Pinpoint the cell where the given text exists, returning its [X, Y] midpoint coordinate. 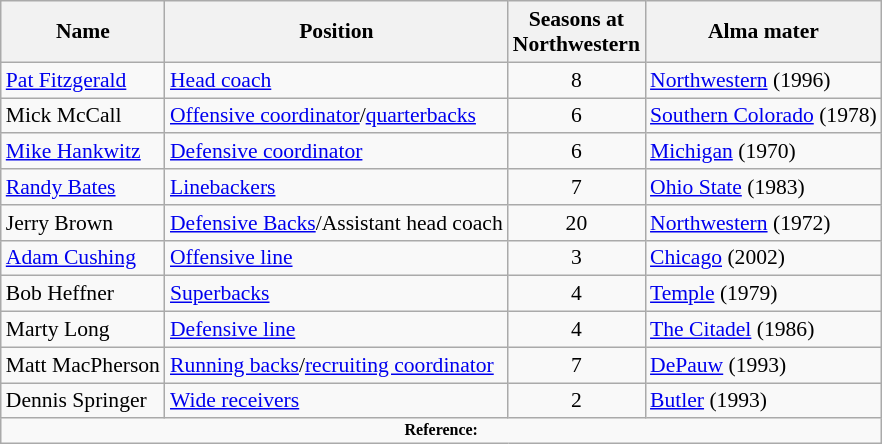
Running backs/recruiting coordinator [336, 365]
Head coach [336, 80]
Dennis Springer [83, 401]
Offensive line [336, 258]
Defensive coordinator [336, 152]
Alma mater [764, 32]
Marty Long [83, 330]
Northwestern (1996) [764, 80]
Temple (1979) [764, 294]
Ohio State (1983) [764, 187]
2 [576, 401]
Southern Colorado (1978) [764, 116]
Mick McCall [83, 116]
Randy Bates [83, 187]
Reference: [442, 431]
20 [576, 223]
Michigan (1970) [764, 152]
Seasons atNorthwestern [576, 32]
Superbacks [336, 294]
Pat Fitzgerald [83, 80]
Jerry Brown [83, 223]
DePauw (1993) [764, 365]
Defensive line [336, 330]
Bob Heffner [83, 294]
Chicago (2002) [764, 258]
Name [83, 32]
Position [336, 32]
Matt MacPherson [83, 365]
Wide receivers [336, 401]
Linebackers [336, 187]
Northwestern (1972) [764, 223]
The Citadel (1986) [764, 330]
Adam Cushing [83, 258]
Butler (1993) [764, 401]
3 [576, 258]
Defensive Backs/Assistant head coach [336, 223]
Mike Hankwitz [83, 152]
Offensive coordinator/quarterbacks [336, 116]
8 [576, 80]
